Search for the cell housing the specified text and yield its (x, y) center coordinate. 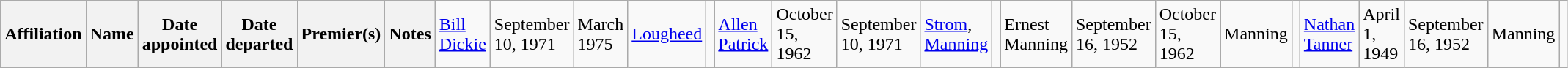
Strom, Manning (956, 34)
Nathan Tanner (1329, 34)
April 1, 1949 (1382, 34)
Date appointed (180, 34)
Allen Patrick (744, 34)
Date departed (260, 34)
Bill Dickie (462, 34)
Premier(s) (341, 34)
March 1975 (601, 34)
Ernest Manning (1036, 34)
Notes (410, 34)
Lougheed (667, 34)
Affiliation (43, 34)
Name (111, 34)
